Search for the cell housing the specified text and yield its (x, y) center coordinate. 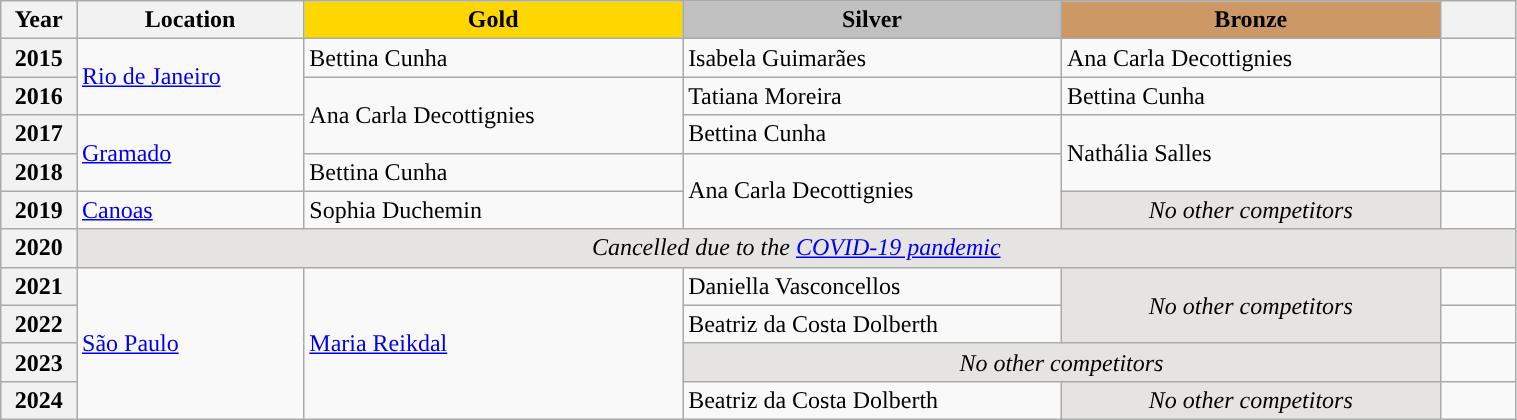
Daniella Vasconcellos (872, 286)
2021 (39, 286)
2016 (39, 96)
Year (39, 20)
Cancelled due to the COVID-19 pandemic (796, 248)
2017 (39, 134)
Gold (494, 20)
Silver (872, 20)
Isabela Guimarães (872, 58)
Sophia Duchemin (494, 210)
Bronze (1250, 20)
2015 (39, 58)
Tatiana Moreira (872, 96)
Rio de Janeiro (190, 77)
2019 (39, 210)
Location (190, 20)
2020 (39, 248)
São Paulo (190, 343)
Canoas (190, 210)
Maria Reikdal (494, 343)
Gramado (190, 153)
2024 (39, 400)
2018 (39, 172)
Nathália Salles (1250, 153)
2022 (39, 324)
2023 (39, 362)
